Search for the cell housing the specified text and yield its [X, Y] center coordinate. 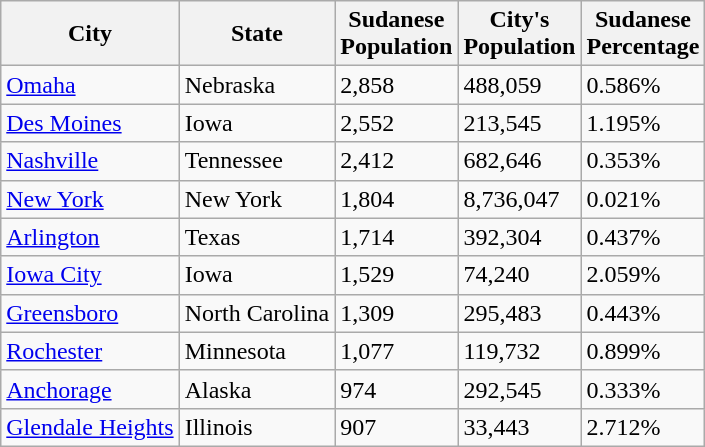
213,545 [520, 123]
8,736,047 [520, 199]
SudanesePopulation [396, 34]
0.586% [643, 85]
Glendale Heights [90, 427]
Nebraska [257, 85]
295,483 [520, 313]
2.059% [643, 275]
2,552 [396, 123]
Des Moines [90, 123]
Tennessee [257, 161]
0.443% [643, 313]
488,059 [520, 85]
33,443 [520, 427]
North Carolina [257, 313]
0.899% [643, 351]
0.437% [643, 237]
292,545 [520, 389]
682,646 [520, 161]
Arlington [90, 237]
2,858 [396, 85]
Greensboro [90, 313]
1,077 [396, 351]
2.712% [643, 427]
Texas [257, 237]
0.353% [643, 161]
Anchorage [90, 389]
1,529 [396, 275]
Nashville [90, 161]
2,412 [396, 161]
SudanesePercentage [643, 34]
City [90, 34]
Minnesota [257, 351]
State [257, 34]
City'sPopulation [520, 34]
Illinois [257, 427]
974 [396, 389]
907 [396, 427]
1.195% [643, 123]
Iowa City [90, 275]
1,714 [396, 237]
Rochester [90, 351]
119,732 [520, 351]
1,309 [396, 313]
0.021% [643, 199]
392,304 [520, 237]
1,804 [396, 199]
74,240 [520, 275]
0.333% [643, 389]
Omaha [90, 85]
Alaska [257, 389]
